Return (X, Y) of the center of cell containing provided text 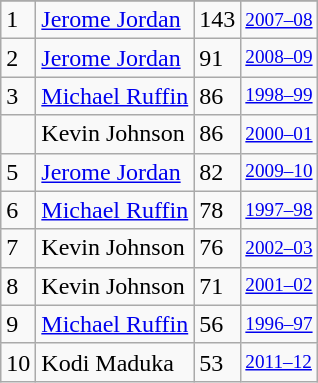
2000–01 (279, 134)
143 (218, 20)
1 (18, 20)
53 (218, 362)
2007–08 (279, 20)
8 (18, 286)
78 (218, 210)
56 (218, 324)
Kodi Maduka (115, 362)
5 (18, 172)
2008–09 (279, 58)
2009–10 (279, 172)
91 (218, 58)
71 (218, 286)
10 (18, 362)
2011–12 (279, 362)
82 (218, 172)
2001–02 (279, 286)
2002–03 (279, 248)
3 (18, 96)
7 (18, 248)
2 (18, 58)
1996–97 (279, 324)
1998–99 (279, 96)
9 (18, 324)
76 (218, 248)
6 (18, 210)
1997–98 (279, 210)
